Scan for the cell matching the given text and deliver its (x, y) coordinate at center. 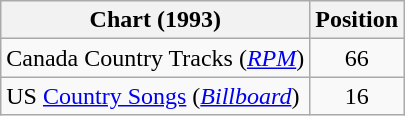
66 (357, 58)
Position (357, 20)
Chart (1993) (156, 20)
Canada Country Tracks (RPM) (156, 58)
16 (357, 96)
US Country Songs (Billboard) (156, 96)
